Find where the given text appears and provide that cell's center as [X, Y] coordinate. 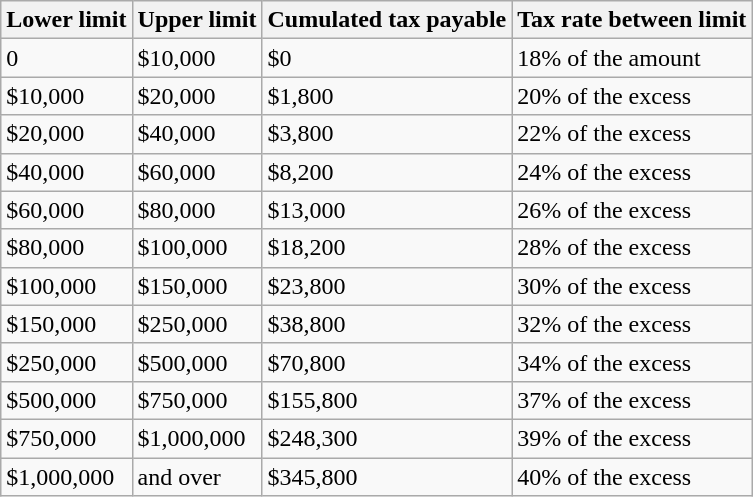
0 [66, 58]
Tax rate between limit [632, 20]
$23,800 [387, 286]
22% of the excess [632, 134]
30% of the excess [632, 286]
20% of the excess [632, 96]
$8,200 [387, 172]
34% of the excess [632, 362]
32% of the excess [632, 324]
Cumulated tax payable [387, 20]
$3,800 [387, 134]
$13,000 [387, 210]
40% of the excess [632, 477]
$248,300 [387, 438]
39% of the excess [632, 438]
$0 [387, 58]
$38,800 [387, 324]
Upper limit [197, 20]
$345,800 [387, 477]
18% of the amount [632, 58]
28% of the excess [632, 248]
$155,800 [387, 400]
$1,800 [387, 96]
and over [197, 477]
$18,200 [387, 248]
Lower limit [66, 20]
26% of the excess [632, 210]
24% of the excess [632, 172]
$70,800 [387, 362]
37% of the excess [632, 400]
